Output the (X, Y) coordinate of the center of the cell containing the given text.  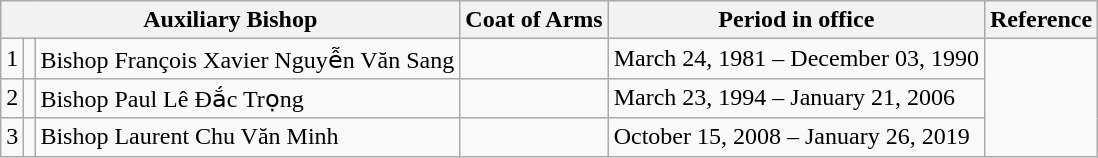
Reference (1040, 20)
March 23, 1994 – January 21, 2006 (796, 98)
1 (12, 59)
2 (12, 98)
Coat of Arms (534, 20)
Bishop Laurent Chu Văn Minh (248, 137)
Auxiliary Bishop (230, 20)
Period in office (796, 20)
Bishop François Xavier Nguyễn Văn Sang (248, 59)
October 15, 2008 – January 26, 2019 (796, 137)
3 (12, 137)
Bishop Paul Lê Ðắc Trọng (248, 98)
March 24, 1981 – December 03, 1990 (796, 59)
